Scan for the cell matching the given text and deliver its [X, Y] coordinate at center. 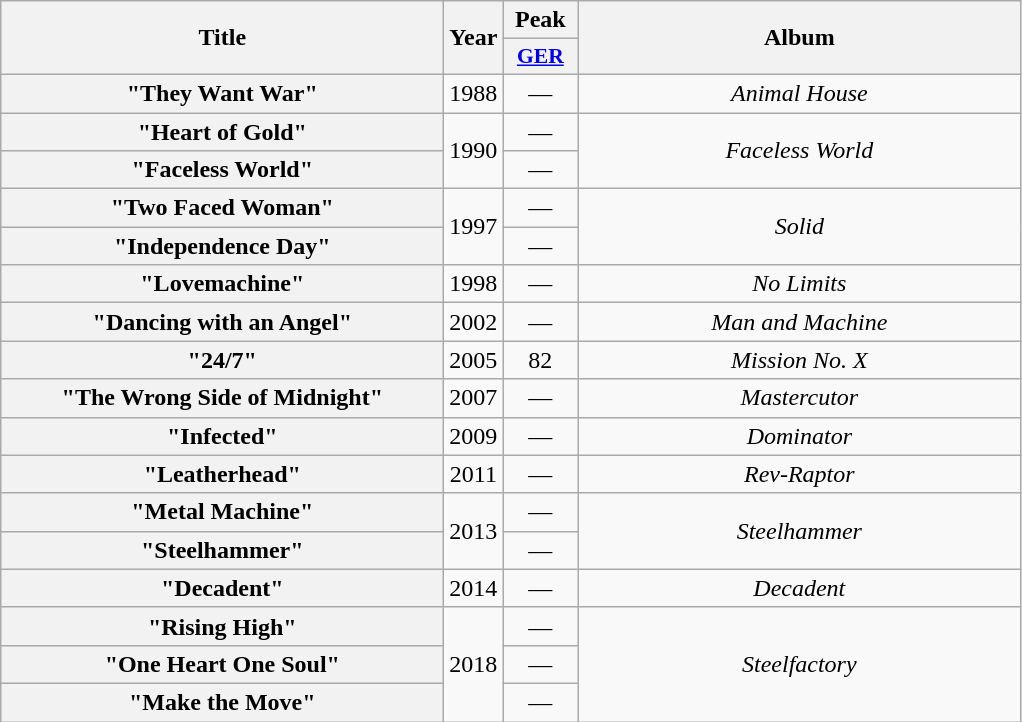
2013 [474, 531]
No Limits [800, 284]
"Dancing with an Angel" [222, 322]
"Infected" [222, 436]
Rev-Raptor [800, 474]
2018 [474, 664]
82 [540, 360]
2011 [474, 474]
2007 [474, 398]
"Make the Move" [222, 702]
Mastercutor [800, 398]
"The Wrong Side of Midnight" [222, 398]
Album [800, 38]
2002 [474, 322]
Steelhammer [800, 531]
"24/7" [222, 360]
"Steelhammer" [222, 550]
"Lovemachine" [222, 284]
GER [540, 57]
2005 [474, 360]
"Rising High" [222, 626]
Solid [800, 227]
1988 [474, 93]
Animal House [800, 93]
2014 [474, 588]
"Heart of Gold" [222, 131]
"Two Faced Woman" [222, 208]
Man and Machine [800, 322]
"Decadent" [222, 588]
1998 [474, 284]
Mission No. X [800, 360]
Dominator [800, 436]
"Metal Machine" [222, 512]
"Independence Day" [222, 246]
Decadent [800, 588]
"Faceless World" [222, 170]
2009 [474, 436]
Year [474, 38]
Title [222, 38]
1997 [474, 227]
Faceless World [800, 150]
"Leatherhead" [222, 474]
Peak [540, 20]
Steelfactory [800, 664]
"They Want War" [222, 93]
1990 [474, 150]
"One Heart One Soul" [222, 664]
